Output the (X, Y) coordinate of the center of the cell containing the given text.  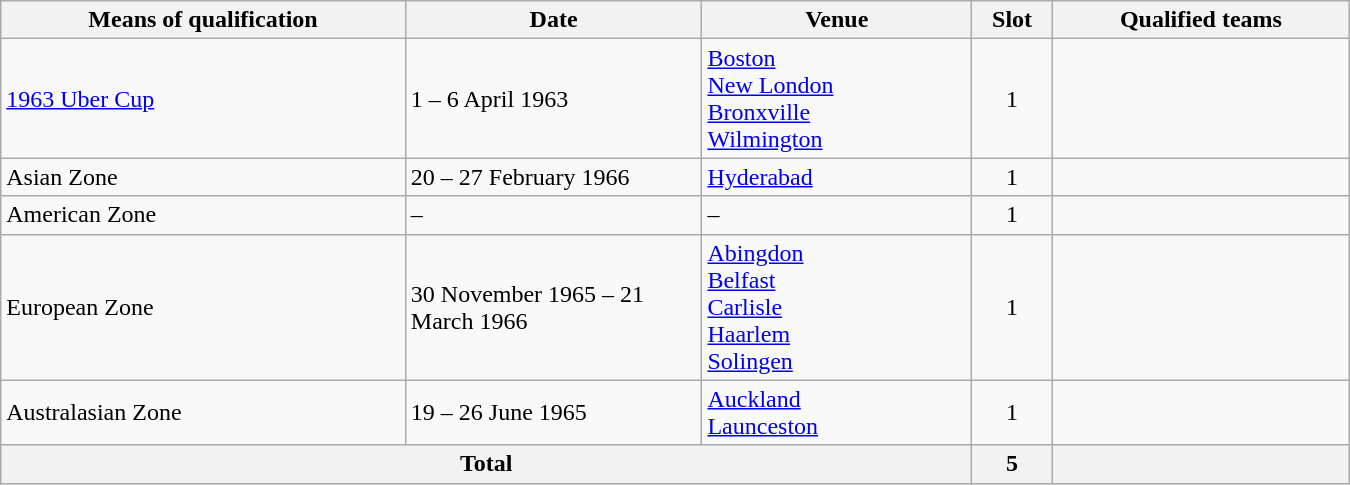
European Zone (204, 307)
1 – 6 April 1963 (554, 98)
5 (1012, 464)
AbingdonBelfastCarlisleHaarlemSolingen (837, 307)
20 – 27 February 1966 (554, 177)
Date (554, 20)
AucklandLaunceston (837, 412)
Qualified teams (1202, 20)
30 November 1965 – 21 March 1966 (554, 307)
Means of qualification (204, 20)
Australasian Zone (204, 412)
Hyderabad (837, 177)
BostonNew LondonBronxvilleWilmington (837, 98)
19 – 26 June 1965 (554, 412)
Venue (837, 20)
Slot (1012, 20)
1963 Uber Cup (204, 98)
Total (486, 464)
Asian Zone (204, 177)
American Zone (204, 215)
